Extract the (x, y) coordinate from the center of the cell holding the provided text.  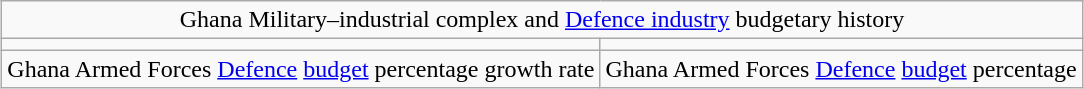
Ghana Armed Forces Defence budget percentage (841, 69)
Ghana Armed Forces Defence budget percentage growth rate (301, 69)
Ghana Military–industrial complex and Defence industry budgetary history (542, 20)
